Pinpoint the cell where the given text exists, returning its (x, y) midpoint coordinate. 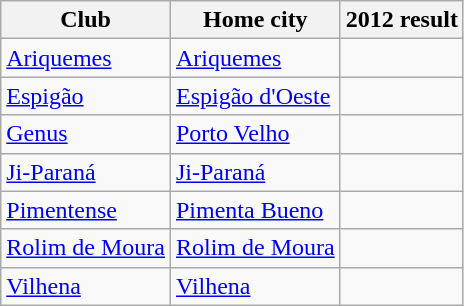
Espigão d'Oeste (255, 96)
Genus (86, 134)
Espigão (86, 96)
2012 result (402, 20)
Home city (255, 20)
Pimenta Bueno (255, 210)
Pimentense (86, 210)
Club (86, 20)
Porto Velho (255, 134)
